Pinpoint the cell where the given text exists, returning its [x, y] midpoint coordinate. 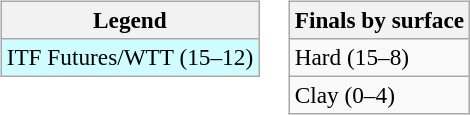
Legend [130, 20]
Hard (15–8) [379, 57]
Clay (0–4) [379, 95]
ITF Futures/WTT (15–12) [130, 57]
Finals by surface [379, 20]
